Pinpoint the cell where the given text exists, returning its (x, y) midpoint coordinate. 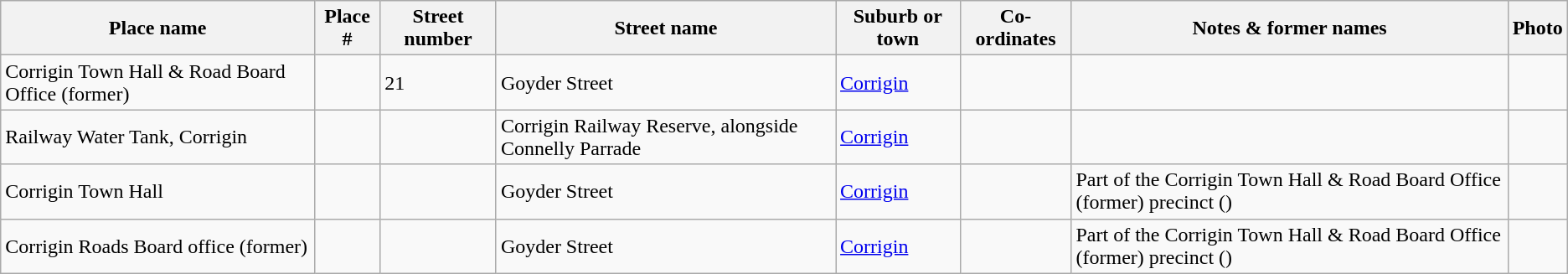
Suburb or town (898, 28)
Corrigin Town Hall & Road Board Office (former) (157, 82)
Corrigin Town Hall (157, 191)
Corrigin Railway Reserve, alongside Connelly Parrade (665, 137)
Photo (1538, 28)
Notes & former names (1290, 28)
Street number (439, 28)
Place name (157, 28)
Street name (665, 28)
Co-ordinates (1015, 28)
Place # (347, 28)
Corrigin Roads Board office (former) (157, 246)
21 (439, 82)
Railway Water Tank, Corrigin (157, 137)
